Extract the (X, Y) coordinate from the center of the cell holding the provided text.  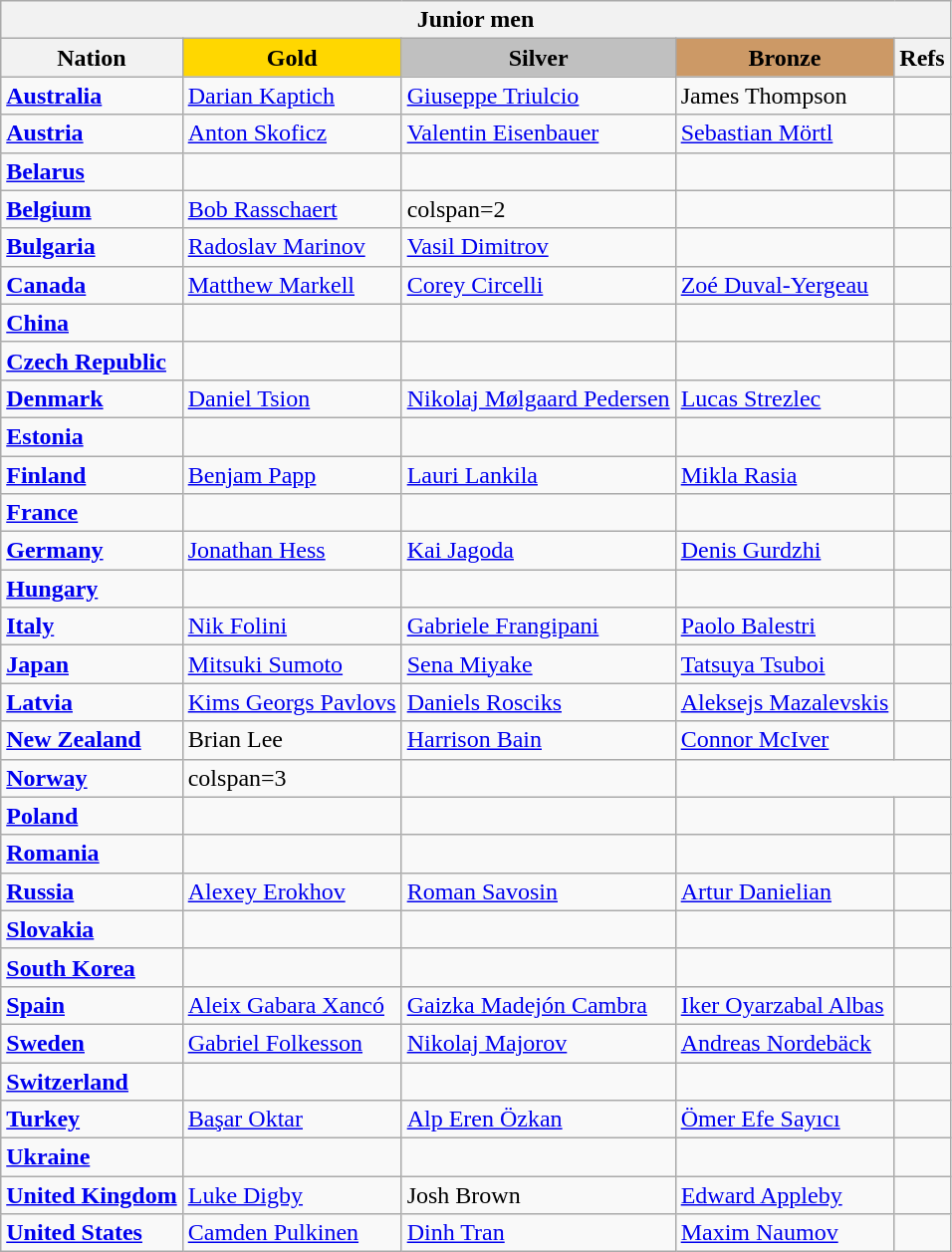
Lucas Strezlec (785, 398)
Turkey (92, 1120)
Andreas Nordebäck (785, 1043)
South Korea (92, 967)
Matthew Markell (292, 285)
Czech Republic (92, 361)
Alexey Erokhov (292, 891)
China (92, 323)
Belgium (92, 209)
Japan (92, 664)
Sena Miyake (538, 664)
Austria (92, 133)
Silver (538, 58)
Nikolaj Majorov (538, 1043)
Dinh Tran (538, 1233)
Romania (92, 854)
Ömer Efe Sayıcı (785, 1120)
Kims Georgs Pavlovs (292, 702)
Vasil Dimitrov (538, 247)
James Thompson (785, 96)
Nation (92, 58)
Nik Folini (292, 626)
Iker Oyarzabal Albas (785, 1005)
Denis Gurdzhi (785, 551)
Valentin Eisenbauer (538, 133)
Denmark (92, 398)
colspan=3 (292, 778)
Finland (92, 475)
Mitsuki Sumoto (292, 664)
Canada (92, 285)
Zoé Duval-Yergeau (785, 285)
Russia (92, 891)
Başar Oktar (292, 1120)
Radoslav Marinov (292, 247)
Belarus (92, 171)
Estonia (92, 436)
Maxim Naumov (785, 1233)
Bulgaria (92, 247)
Edward Appleby (785, 1195)
New Zealand (92, 740)
Gabriel Folkesson (292, 1043)
Poland (92, 816)
France (92, 513)
Roman Savosin (538, 891)
Sebastian Mörtl (785, 133)
Anton Skoficz (292, 133)
Kai Jagoda (538, 551)
Refs (922, 58)
Daniels Rosciks (538, 702)
Sweden (92, 1043)
Gaizka Madejón Cambra (538, 1005)
Aleix Gabara Xancó (292, 1005)
Brian Lee (292, 740)
Connor McIver (785, 740)
Paolo Balestri (785, 626)
Nikolaj Mølgaard Pedersen (538, 398)
Switzerland (92, 1081)
Daniel Tsion (292, 398)
Hungary (92, 589)
Italy (92, 626)
Harrison Bain (538, 740)
Norway (92, 778)
Benjam Papp (292, 475)
Australia (92, 96)
Spain (92, 1005)
Luke Digby (292, 1195)
Josh Brown (538, 1195)
Latvia (92, 702)
United Kingdom (92, 1195)
Ukraine (92, 1157)
Slovakia (92, 929)
Camden Pulkinen (292, 1233)
Aleksejs Mazalevskis (785, 702)
Jonathan Hess (292, 551)
Gabriele Frangipani (538, 626)
Gold (292, 58)
Alp Eren Özkan (538, 1120)
Artur Danielian (785, 891)
Germany (92, 551)
Giuseppe Triulcio (538, 96)
colspan=2 (538, 209)
Junior men (476, 20)
Mikla Rasia (785, 475)
United States (92, 1233)
Corey Circelli (538, 285)
Bob Rasschaert (292, 209)
Darian Kaptich (292, 96)
Bronze (785, 58)
Tatsuya Tsuboi (785, 664)
Lauri Lankila (538, 475)
